Find where the given text appears and provide that cell's center as [X, Y] coordinate. 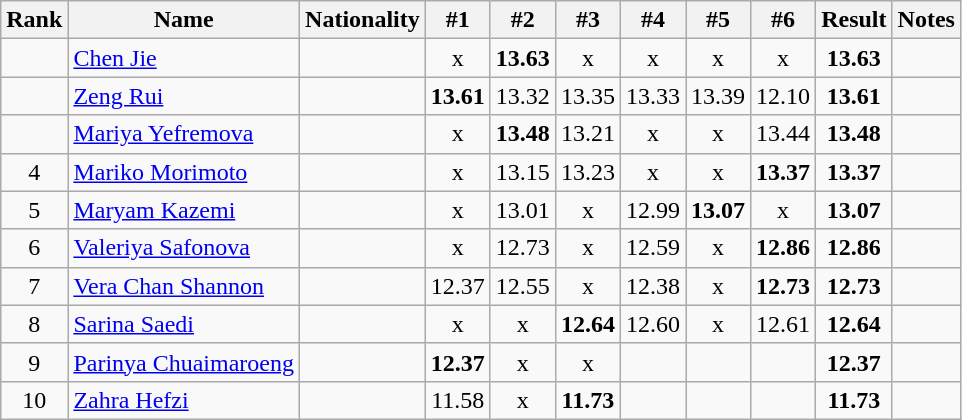
13.44 [784, 134]
11.58 [458, 400]
#2 [522, 20]
13.01 [522, 210]
5 [34, 210]
Maryam Kazemi [184, 210]
#6 [784, 20]
13.33 [652, 96]
12.59 [652, 248]
Valeriya Safonova [184, 248]
Notes [926, 20]
Rank [34, 20]
Sarina Saedi [184, 324]
Result [854, 20]
12.38 [652, 286]
12.60 [652, 324]
10 [34, 400]
Parinya Chuaimaroeng [184, 362]
Zeng Rui [184, 96]
12.99 [652, 210]
7 [34, 286]
12.61 [784, 324]
#5 [718, 20]
Vera Chan Shannon [184, 286]
12.55 [522, 286]
Mariya Yefremova [184, 134]
#3 [588, 20]
13.35 [588, 96]
8 [34, 324]
13.32 [522, 96]
#1 [458, 20]
Mariko Morimoto [184, 172]
13.21 [588, 134]
Nationality [363, 20]
13.23 [588, 172]
4 [34, 172]
12.10 [784, 96]
13.15 [522, 172]
9 [34, 362]
Chen Jie [184, 58]
13.39 [718, 96]
Zahra Hefzi [184, 400]
6 [34, 248]
Name [184, 20]
#4 [652, 20]
